Search for the cell housing the specified text and yield its [X, Y] center coordinate. 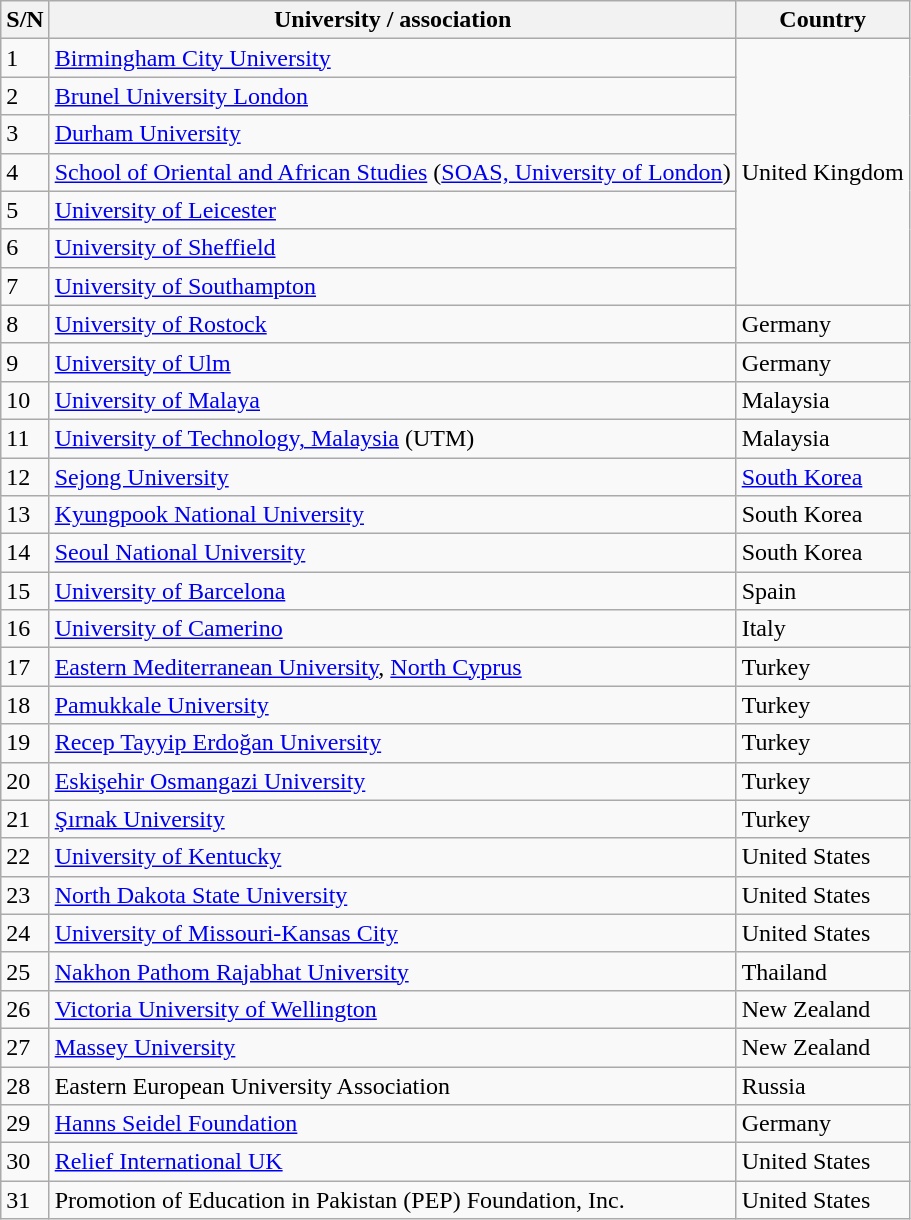
Massey University [392, 1047]
21 [25, 819]
University of Camerino [392, 629]
United Kingdom [822, 172]
University of Barcelona [392, 591]
16 [25, 629]
11 [25, 438]
13 [25, 515]
29 [25, 1124]
9 [25, 362]
University of Southampton [392, 286]
10 [25, 400]
5 [25, 210]
7 [25, 286]
Russia [822, 1085]
1 [25, 58]
Şırnak University [392, 819]
University / association [392, 20]
Nakhon Pathom Rajabhat University [392, 971]
University of Rostock [392, 324]
30 [25, 1162]
31 [25, 1200]
S/N [25, 20]
University of Missouri-Kansas City [392, 933]
28 [25, 1085]
University of Leicester [392, 210]
15 [25, 591]
Kyungpook National University [392, 515]
Brunel University London [392, 96]
6 [25, 248]
8 [25, 324]
Italy [822, 629]
Pamukkale University [392, 705]
University of Kentucky [392, 857]
14 [25, 553]
Spain [822, 591]
22 [25, 857]
27 [25, 1047]
20 [25, 781]
Eskişehir Osmangazi University [392, 781]
Hanns Seidel Foundation [392, 1124]
2 [25, 96]
4 [25, 172]
18 [25, 705]
Thailand [822, 971]
Sejong University [392, 477]
Relief International UK [392, 1162]
19 [25, 743]
Recep Tayyip Erdoğan University [392, 743]
24 [25, 933]
University of Technology, Malaysia (UTM) [392, 438]
North Dakota State University [392, 895]
Eastern European University Association [392, 1085]
Seoul National University [392, 553]
3 [25, 134]
University of Sheffield [392, 248]
Country [822, 20]
Birmingham City University [392, 58]
Eastern Mediterranean University, North Cyprus [392, 667]
25 [25, 971]
Promotion of Education in Pakistan (PEP) Foundation, Inc. [392, 1200]
University of Ulm [392, 362]
26 [25, 1009]
School of Oriental and African Studies (SOAS, University of London) [392, 172]
University of Malaya [392, 400]
17 [25, 667]
23 [25, 895]
Victoria University of Wellington [392, 1009]
Durham University [392, 134]
12 [25, 477]
